Output the [x, y] coordinate of the center of the cell containing the given text.  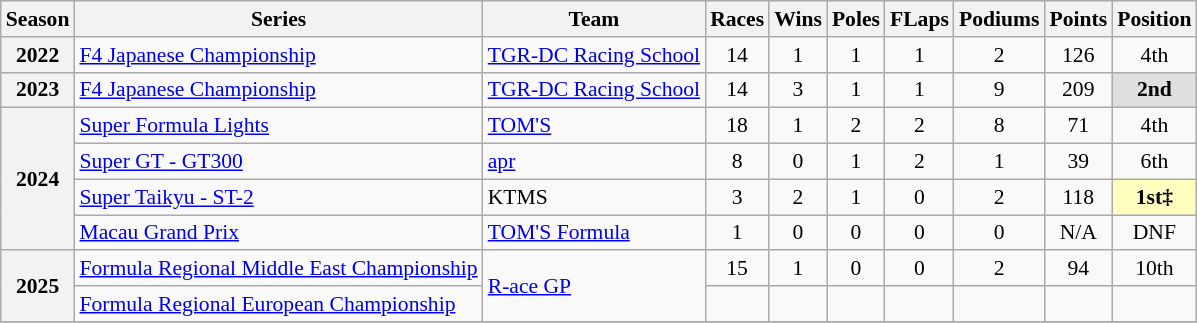
209 [1078, 90]
N/A [1078, 233]
2022 [38, 55]
Super Taikyu - ST-2 [278, 197]
TOM'S Formula [594, 233]
Position [1154, 19]
18 [737, 126]
15 [737, 269]
10th [1154, 269]
R-ace GP [594, 286]
Super Formula Lights [278, 126]
FLaps [920, 19]
apr [594, 162]
Poles [856, 19]
Podiums [1000, 19]
2023 [38, 90]
DNF [1154, 233]
Super GT - GT300 [278, 162]
Team [594, 19]
1st‡ [1154, 197]
118 [1078, 197]
Points [1078, 19]
2024 [38, 179]
2025 [38, 286]
9 [1000, 90]
KTMS [594, 197]
2nd [1154, 90]
Races [737, 19]
Season [38, 19]
Formula Regional European Championship [278, 304]
39 [1078, 162]
71 [1078, 126]
Formula Regional Middle East Championship [278, 269]
Macau Grand Prix [278, 233]
Series [278, 19]
6th [1154, 162]
Wins [798, 19]
TOM'S [594, 126]
126 [1078, 55]
94 [1078, 269]
